Find where the given text appears and provide that cell's center as [x, y] coordinate. 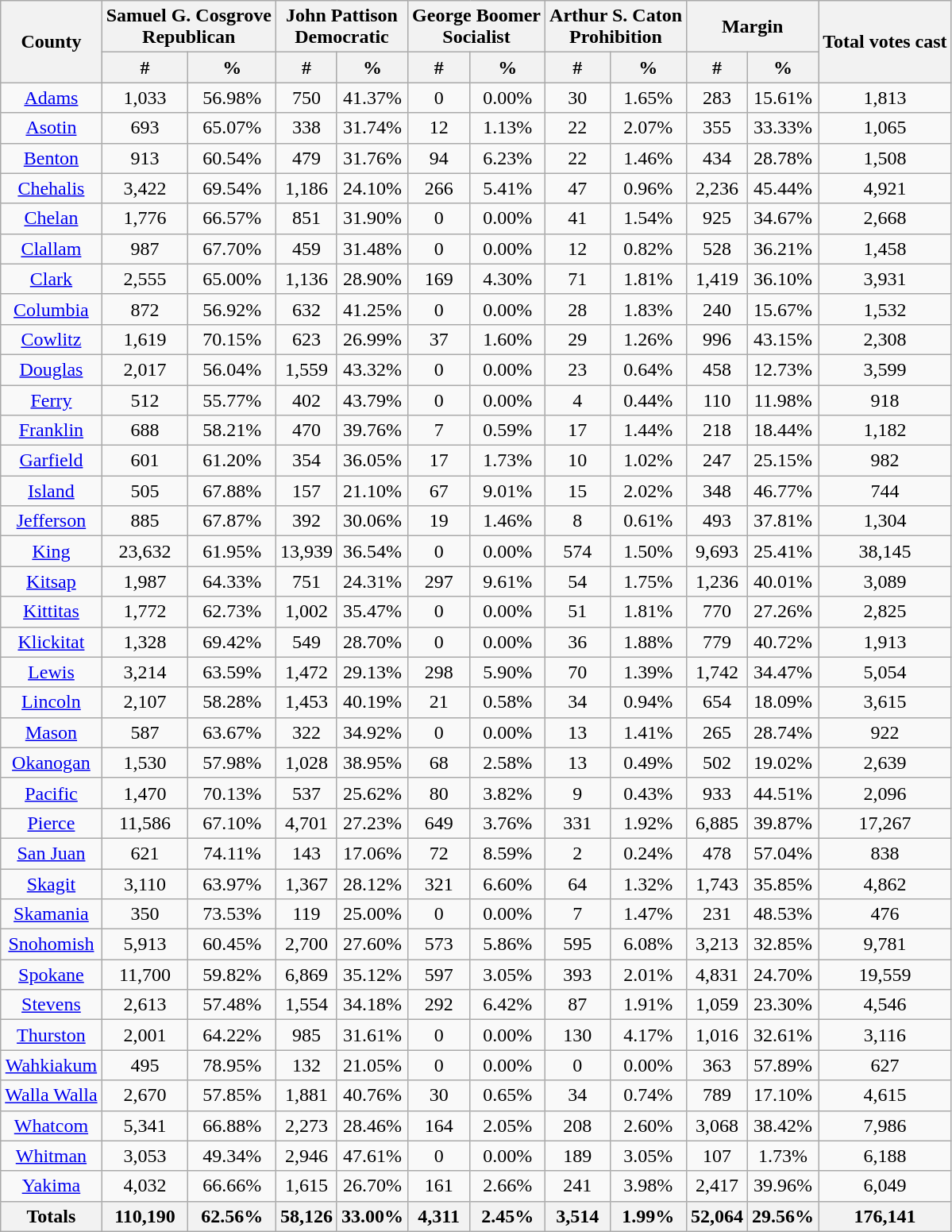
78.95% [232, 1065]
574 [578, 551]
2,700 [306, 944]
38.95% [372, 763]
1,742 [718, 672]
2.05% [508, 1126]
24.10% [372, 188]
1,776 [145, 218]
1,532 [885, 309]
2.58% [508, 763]
512 [145, 400]
21.05% [372, 1065]
1,472 [306, 672]
63.97% [232, 884]
Arthur S. CatonProhibition [616, 27]
31.74% [372, 128]
9.61% [508, 581]
2 [578, 853]
Pacific [51, 793]
34.47% [783, 672]
4,831 [718, 975]
80 [439, 793]
537 [306, 793]
Thurston [51, 1035]
57.85% [232, 1095]
39.87% [783, 823]
Margin [753, 27]
3,110 [145, 884]
2,236 [718, 188]
25.62% [372, 793]
7,986 [885, 1126]
479 [306, 158]
Benton [51, 158]
1,743 [718, 884]
987 [145, 249]
51 [578, 612]
Jefferson [51, 521]
107 [718, 1156]
2,273 [306, 1126]
4 [578, 400]
528 [718, 249]
6,885 [718, 823]
67.87% [232, 521]
10 [578, 461]
354 [306, 461]
1,881 [306, 1095]
11.98% [783, 400]
2,417 [718, 1186]
Wahkiakum [51, 1065]
33.00% [372, 1216]
19.02% [783, 763]
58.28% [232, 702]
36 [578, 642]
4,862 [885, 884]
1,186 [306, 188]
392 [306, 521]
35.47% [372, 612]
649 [439, 823]
63.59% [232, 672]
36.54% [372, 551]
393 [578, 975]
35.12% [372, 975]
1,028 [306, 763]
70 [578, 672]
36.10% [783, 279]
1,419 [718, 279]
402 [306, 400]
1,530 [145, 763]
Skamania [51, 914]
502 [718, 763]
11,586 [145, 823]
3,213 [718, 944]
59.82% [232, 975]
4,701 [306, 823]
25.15% [783, 461]
872 [145, 309]
5.86% [508, 944]
Cowlitz [51, 339]
Garfield [51, 461]
63.67% [232, 732]
61.20% [232, 461]
28.74% [783, 732]
38,145 [885, 551]
9,781 [885, 944]
19 [439, 521]
851 [306, 218]
57.98% [232, 763]
15 [578, 491]
597 [439, 975]
Adams [51, 98]
913 [145, 158]
1,470 [145, 793]
3,116 [885, 1035]
161 [439, 1186]
29.13% [372, 672]
28.78% [783, 158]
458 [718, 369]
2,555 [145, 279]
1.88% [648, 642]
266 [439, 188]
Snohomish [51, 944]
57.89% [783, 1065]
11,700 [145, 975]
Okanogan [51, 763]
985 [306, 1035]
110 [718, 400]
0.43% [648, 793]
1.91% [648, 1005]
2,017 [145, 369]
43.15% [783, 339]
1,554 [306, 1005]
350 [145, 914]
6,188 [885, 1156]
623 [306, 339]
72 [439, 853]
Klickitat [51, 642]
292 [439, 1005]
1,367 [306, 884]
67.88% [232, 491]
43.32% [372, 369]
0.44% [648, 400]
1.60% [508, 339]
0.96% [648, 188]
28.70% [372, 642]
Whatcom [51, 1126]
4,311 [439, 1216]
3,514 [578, 1216]
1,304 [885, 521]
Chelan [51, 218]
John PattisonDemocratic [341, 27]
1,458 [885, 249]
9,693 [718, 551]
297 [439, 581]
24.31% [372, 581]
470 [306, 431]
6.60% [508, 884]
750 [306, 98]
9 [578, 793]
2,107 [145, 702]
67.10% [232, 823]
5,341 [145, 1126]
Samuel G. CosgroveRepublican [189, 27]
Whitman [51, 1156]
39.96% [783, 1186]
58.21% [232, 431]
38.42% [783, 1126]
30.06% [372, 521]
23 [578, 369]
744 [885, 491]
45.44% [783, 188]
110,190 [145, 1216]
363 [718, 1065]
1,059 [718, 1005]
66.57% [232, 218]
36.05% [372, 461]
55.77% [232, 400]
9.01% [508, 491]
62.73% [232, 612]
331 [578, 823]
0.58% [508, 702]
982 [885, 461]
San Juan [51, 853]
2.45% [508, 1216]
47 [578, 188]
Asotin [51, 128]
0.65% [508, 1095]
1,772 [145, 612]
5.41% [508, 188]
60.54% [232, 158]
21.10% [372, 491]
688 [145, 431]
40.19% [372, 702]
18.09% [783, 702]
1,619 [145, 339]
26.99% [372, 339]
157 [306, 491]
18.44% [783, 431]
65.07% [232, 128]
632 [306, 309]
3,422 [145, 188]
3.98% [648, 1186]
32.61% [783, 1035]
1.26% [648, 339]
2,825 [885, 612]
13,939 [306, 551]
Douglas [51, 369]
925 [718, 218]
34.18% [372, 1005]
922 [885, 732]
751 [306, 581]
4,615 [885, 1095]
Island [51, 491]
23.30% [783, 1005]
41.37% [372, 98]
31.61% [372, 1035]
2,639 [885, 763]
143 [306, 853]
0.59% [508, 431]
1.65% [648, 98]
1.39% [648, 672]
37.81% [783, 521]
Total votes cast [885, 41]
32.85% [783, 944]
41 [578, 218]
15.67% [783, 309]
Spokane [51, 975]
4,921 [885, 188]
28.90% [372, 279]
0.61% [648, 521]
355 [718, 128]
1,987 [145, 581]
23,632 [145, 551]
28 [578, 309]
Walla Walla [51, 1095]
70.15% [232, 339]
46.77% [783, 491]
1.50% [648, 551]
3,068 [718, 1126]
Clark [51, 279]
27.60% [372, 944]
Franklin [51, 431]
3,931 [885, 279]
69.54% [232, 188]
241 [578, 1186]
2.66% [508, 1186]
505 [145, 491]
2.07% [648, 128]
Mason [51, 732]
34.92% [372, 732]
1.47% [648, 914]
27.23% [372, 823]
19,559 [885, 975]
573 [439, 944]
132 [306, 1065]
36.21% [783, 249]
40.76% [372, 1095]
231 [718, 914]
6,869 [306, 975]
549 [306, 642]
69.42% [232, 642]
493 [718, 521]
1.32% [648, 884]
Yakima [51, 1186]
2,668 [885, 218]
29.56% [783, 1216]
31.90% [372, 218]
56.04% [232, 369]
348 [718, 491]
0.24% [648, 853]
56.92% [232, 309]
1.13% [508, 128]
434 [718, 158]
5,054 [885, 672]
64.33% [232, 581]
169 [439, 279]
4,546 [885, 1005]
601 [145, 461]
1,913 [885, 642]
770 [718, 612]
33.33% [783, 128]
8 [578, 521]
1,236 [718, 581]
338 [306, 128]
52,064 [718, 1216]
587 [145, 732]
31.76% [372, 158]
621 [145, 853]
1.54% [648, 218]
265 [718, 732]
1,508 [885, 158]
8.59% [508, 853]
Stevens [51, 1005]
2,670 [145, 1095]
2,308 [885, 339]
5,913 [145, 944]
322 [306, 732]
4,032 [145, 1186]
1.83% [648, 309]
298 [439, 672]
478 [718, 853]
0.74% [648, 1095]
176,141 [885, 1216]
164 [439, 1126]
60.45% [232, 944]
35.85% [783, 884]
693 [145, 128]
17.10% [783, 1095]
3.76% [508, 823]
47.61% [372, 1156]
62.56% [232, 1216]
67 [439, 491]
283 [718, 98]
119 [306, 914]
2.60% [648, 1126]
Columbia [51, 309]
3,089 [885, 581]
25.41% [783, 551]
Kittitas [51, 612]
Lewis [51, 672]
Pierce [51, 823]
1.02% [648, 461]
54 [578, 581]
94 [439, 158]
34.67% [783, 218]
208 [578, 1126]
3.82% [508, 793]
1,033 [145, 98]
459 [306, 249]
1.99% [648, 1216]
3,214 [145, 672]
73.53% [232, 914]
Clallam [51, 249]
4.17% [648, 1035]
39.76% [372, 431]
Totals [51, 1216]
595 [578, 944]
66.66% [232, 1186]
61.95% [232, 551]
27.26% [783, 612]
County [51, 41]
789 [718, 1095]
15.61% [783, 98]
1,065 [885, 128]
1,453 [306, 702]
Skagit [51, 884]
1,559 [306, 369]
57.04% [783, 853]
King [51, 551]
28.12% [372, 884]
6,049 [885, 1186]
49.34% [232, 1156]
40.01% [783, 581]
3,599 [885, 369]
70.13% [232, 793]
44.51% [783, 793]
Lincoln [51, 702]
41.25% [372, 309]
29 [578, 339]
67.70% [232, 249]
2,001 [145, 1035]
24.70% [783, 975]
17,267 [885, 823]
918 [885, 400]
37 [439, 339]
4.30% [508, 279]
Chehalis [51, 188]
0.49% [648, 763]
130 [578, 1035]
2,096 [885, 793]
996 [718, 339]
1,328 [145, 642]
779 [718, 642]
3,615 [885, 702]
65.00% [232, 279]
247 [718, 461]
189 [578, 1156]
6.42% [508, 1005]
1,002 [306, 612]
654 [718, 702]
495 [145, 1065]
25.00% [372, 914]
476 [885, 914]
21 [439, 702]
40.72% [783, 642]
240 [718, 309]
0.82% [648, 249]
17.06% [372, 853]
1.41% [648, 732]
1,016 [718, 1035]
321 [439, 884]
1,813 [885, 98]
87 [578, 1005]
1.44% [648, 431]
5.90% [508, 672]
885 [145, 521]
56.98% [232, 98]
28.46% [372, 1126]
1,136 [306, 279]
1.92% [648, 823]
48.53% [783, 914]
Kitsap [51, 581]
627 [885, 1065]
2,613 [145, 1005]
2,946 [306, 1156]
1,615 [306, 1186]
43.79% [372, 400]
933 [718, 793]
57.48% [232, 1005]
58,126 [306, 1216]
George BoomerSocialist [476, 27]
66.88% [232, 1126]
2.01% [648, 975]
218 [718, 431]
Ferry [51, 400]
6.08% [648, 944]
74.11% [232, 853]
68 [439, 763]
2.02% [648, 491]
3,053 [145, 1156]
838 [885, 853]
1,182 [885, 431]
6.23% [508, 158]
12.73% [783, 369]
64 [578, 884]
31.48% [372, 249]
64.22% [232, 1035]
1.75% [648, 581]
26.70% [372, 1186]
0.64% [648, 369]
71 [578, 279]
0.94% [648, 702]
